Detect which cell encompasses the target text, then output its (X, Y) center coordinate. 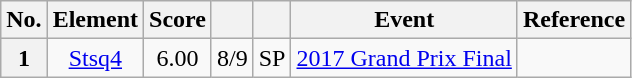
Element (95, 20)
6.00 (178, 58)
Stsq4 (95, 58)
8/9 (232, 58)
SP (272, 58)
Score (178, 20)
1 (24, 58)
2017 Grand Prix Final (404, 58)
No. (24, 20)
Reference (574, 20)
Event (404, 20)
